Locate the cell with the specified text and output its [X, Y] center coordinate. 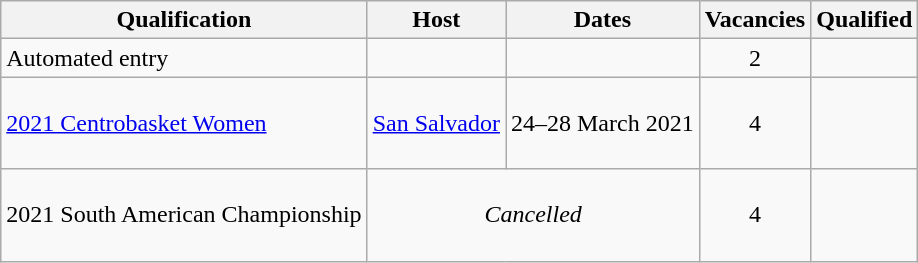
San Salvador [436, 123]
Qualified [864, 20]
Automated entry [184, 58]
Host [436, 20]
Cancelled [533, 215]
2 [755, 58]
2021 Centrobasket Women [184, 123]
Vacancies [755, 20]
24–28 March 2021 [603, 123]
Dates [603, 20]
2021 South American Championship [184, 215]
Qualification [184, 20]
